Capture the cell that displays the provided text and extract its (X, Y) central coordinate. 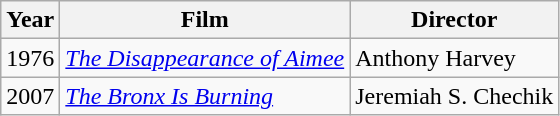
The Bronx Is Burning (205, 96)
Anthony Harvey (454, 58)
Year (30, 20)
Jeremiah S. Chechik (454, 96)
Director (454, 20)
1976 (30, 58)
The Disappearance of Aimee (205, 58)
2007 (30, 96)
Film (205, 20)
